Determine the (x, y) coordinate at the center of the cell enclosing the given text.  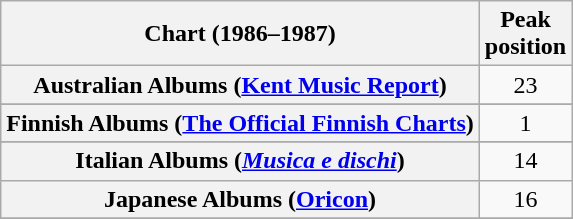
Australian Albums (Kent Music Report) (240, 85)
Finnish Albums (The Official Finnish Charts) (240, 123)
Japanese Albums (Oricon) (240, 199)
Chart (1986–1987) (240, 34)
1 (525, 123)
Peakposition (525, 34)
Italian Albums (Musica e dischi) (240, 161)
23 (525, 85)
16 (525, 199)
14 (525, 161)
